Locate the cell with the specified text and output its [X, Y] center coordinate. 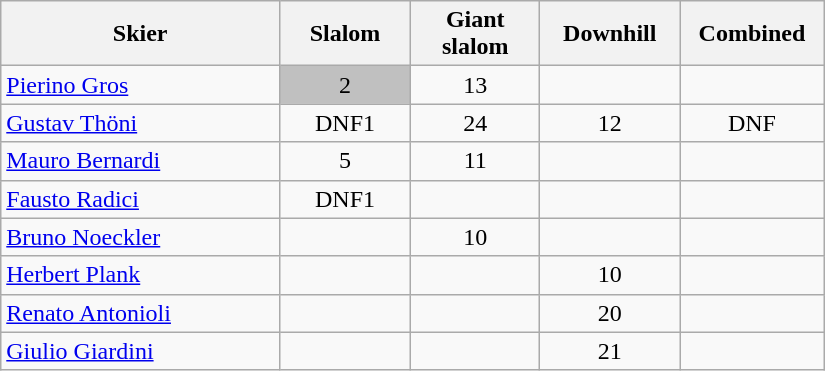
Gustav Thöni [140, 123]
2 [346, 85]
11 [476, 161]
Fausto Radici [140, 199]
21 [610, 351]
13 [476, 85]
12 [610, 123]
Pierino Gros [140, 85]
Slalom [346, 34]
DNF [752, 123]
24 [476, 123]
Bruno Noeckler [140, 237]
Renato Antonioli [140, 313]
5 [346, 161]
Herbert Plank [140, 275]
Downhill [610, 34]
Mauro Bernardi [140, 161]
Giant slalom [476, 34]
Combined [752, 34]
20 [610, 313]
Giulio Giardini [140, 351]
Skier [140, 34]
